For the text-containing cell, return its midpoint in [X, Y] coordinate format. 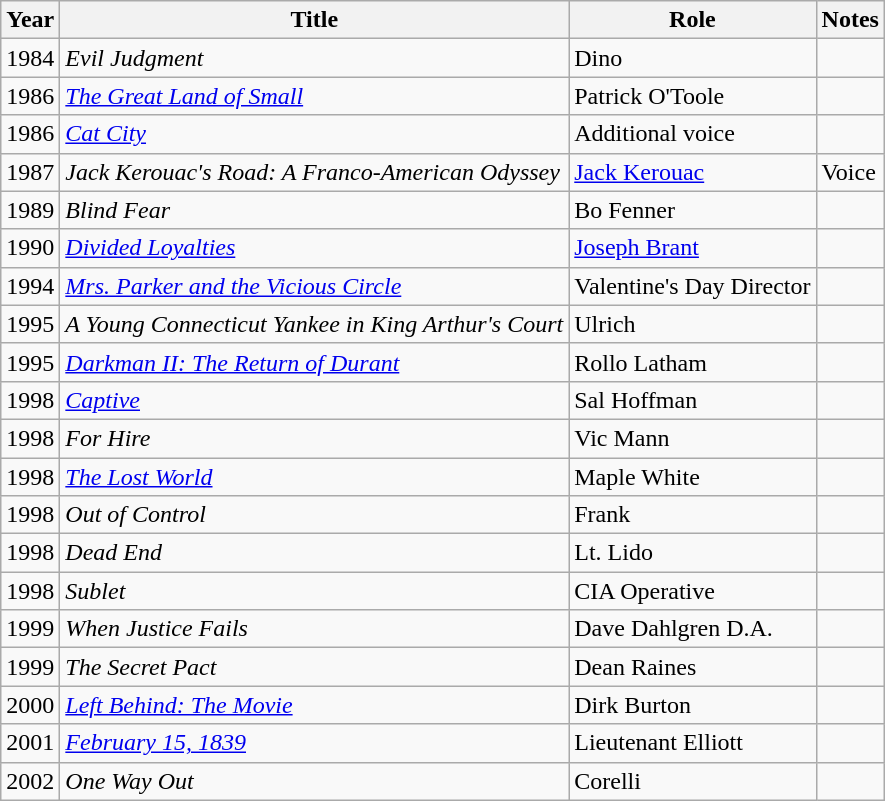
Title [314, 20]
Dave Dahlgren D.A. [692, 629]
The Secret Pact [314, 667]
Lieutenant Elliott [692, 743]
Evil Judgment [314, 58]
Year [30, 20]
1987 [30, 172]
2001 [30, 743]
Notes [850, 20]
Dino [692, 58]
The Great Land of Small [314, 96]
Ulrich [692, 324]
2002 [30, 781]
1984 [30, 58]
Additional voice [692, 134]
Darkman II: The Return of Durant [314, 362]
1994 [30, 286]
Maple White [692, 477]
Role [692, 20]
One Way Out [314, 781]
Lt. Lido [692, 553]
Sal Hoffman [692, 400]
Bo Fenner [692, 210]
Vic Mann [692, 438]
The Lost World [314, 477]
Left Behind: The Movie [314, 705]
Cat City [314, 134]
Dirk Burton [692, 705]
1989 [30, 210]
Voice [850, 172]
Mrs. Parker and the Vicious Circle [314, 286]
For Hire [314, 438]
Rollo Latham [692, 362]
CIA Operative [692, 591]
Valentine's Day Director [692, 286]
Divided Loyalties [314, 248]
Jack Kerouac's Road: A Franco-American Odyssey [314, 172]
February 15, 1839 [314, 743]
Patrick O'Toole [692, 96]
Corelli [692, 781]
Frank [692, 515]
Out of Control [314, 515]
1990 [30, 248]
Blind Fear [314, 210]
A Young Connecticut Yankee in King Arthur's Court [314, 324]
Captive [314, 400]
Sublet [314, 591]
Dead End [314, 553]
When Justice Fails [314, 629]
Jack Kerouac [692, 172]
Joseph Brant [692, 248]
2000 [30, 705]
Dean Raines [692, 667]
